Find where the given text appears and provide that cell's center as (x, y) coordinate. 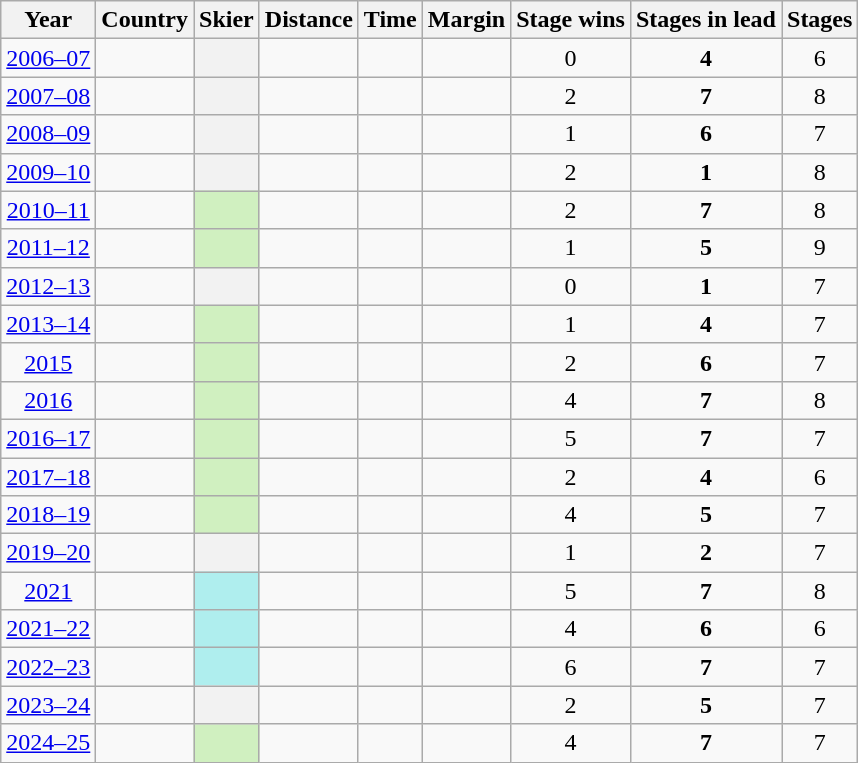
2013–14 (48, 324)
2024–25 (48, 743)
2008–09 (48, 134)
2011–12 (48, 248)
2021 (48, 591)
2023–24 (48, 705)
2012–13 (48, 286)
9 (820, 248)
2016–17 (48, 438)
2007–08 (48, 96)
Distance (308, 20)
Year (48, 20)
2021–22 (48, 629)
2017–18 (48, 477)
Margin (466, 20)
Country (145, 20)
2015 (48, 362)
2022–23 (48, 667)
2019–20 (48, 553)
Time (390, 20)
2006–07 (48, 58)
2009–10 (48, 172)
2010–11 (48, 210)
2016 (48, 400)
Stages (820, 20)
Stages in lead (706, 20)
Stage wins (571, 20)
2018–19 (48, 515)
Skier (227, 20)
